Scan for the cell matching the given text and deliver its (X, Y) coordinate at center. 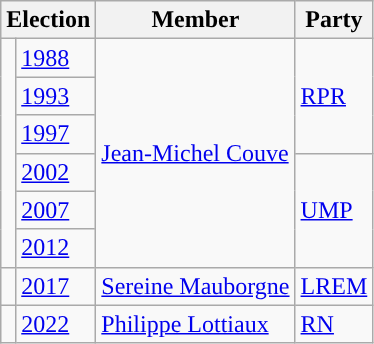
Sereine Mauborgne (196, 286)
Philippe Lottiaux (196, 324)
Jean-Michel Couve (196, 153)
2002 (56, 172)
1993 (56, 96)
UMP (334, 210)
2012 (56, 248)
RN (334, 324)
LREM (334, 286)
2022 (56, 324)
2017 (56, 286)
2007 (56, 210)
1988 (56, 58)
Party (334, 20)
Member (196, 20)
Election (48, 20)
1997 (56, 134)
RPR (334, 96)
